Identify which cell holds the provided text, then report its (x, y) central coordinate. 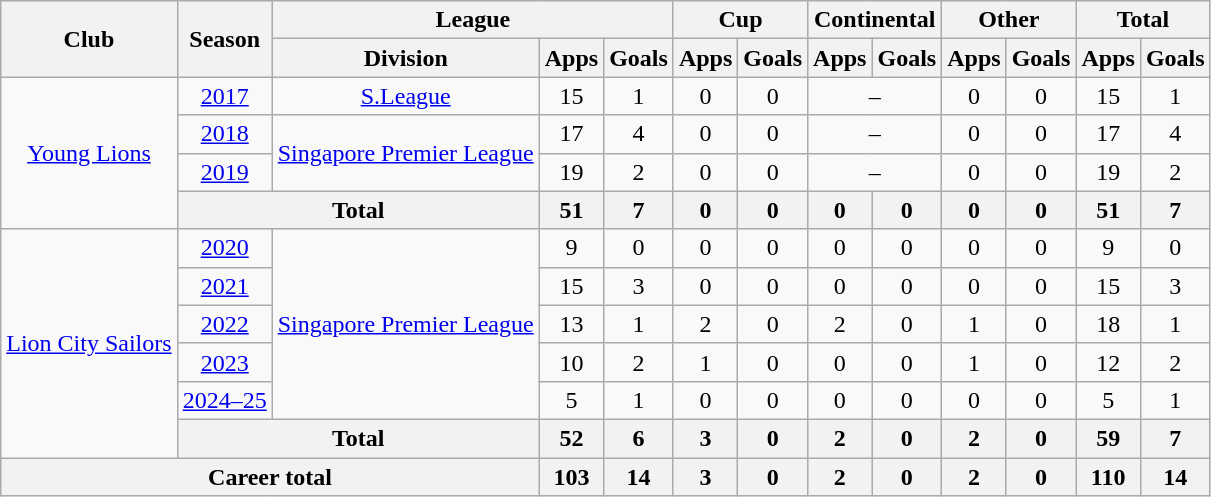
103 (571, 477)
Lion City Sailors (89, 343)
110 (1108, 477)
S.League (406, 96)
Young Lions (89, 153)
2020 (224, 248)
59 (1108, 438)
13 (571, 324)
18 (1108, 324)
52 (571, 438)
2021 (224, 286)
Cup (740, 20)
10 (571, 362)
Continental (875, 20)
2023 (224, 362)
League (472, 20)
2022 (224, 324)
2024–25 (224, 400)
6 (639, 438)
Club (89, 39)
2018 (224, 134)
2019 (224, 172)
12 (1108, 362)
Division (406, 58)
2017 (224, 96)
Career total (270, 477)
Season (224, 39)
Other (1009, 20)
